Return the (X, Y) coordinate for the center point of the cell that contains the specified text.  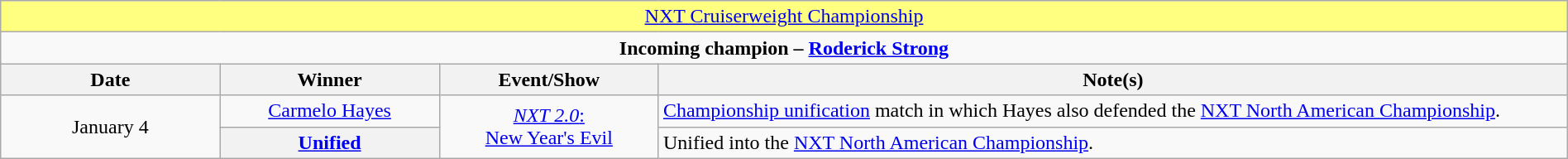
Championship unification match in which Hayes also defended the NXT North American Championship. (1113, 111)
Carmelo Hayes (329, 111)
NXT 2.0:New Year's Evil (549, 127)
Date (111, 79)
Unified (329, 142)
Incoming champion – Roderick Strong (784, 48)
Event/Show (549, 79)
Winner (329, 79)
Unified into the NXT North American Championship. (1113, 142)
January 4 (111, 127)
NXT Cruiserweight Championship (784, 17)
Note(s) (1113, 79)
